Search for the cell housing the specified text and yield its (X, Y) center coordinate. 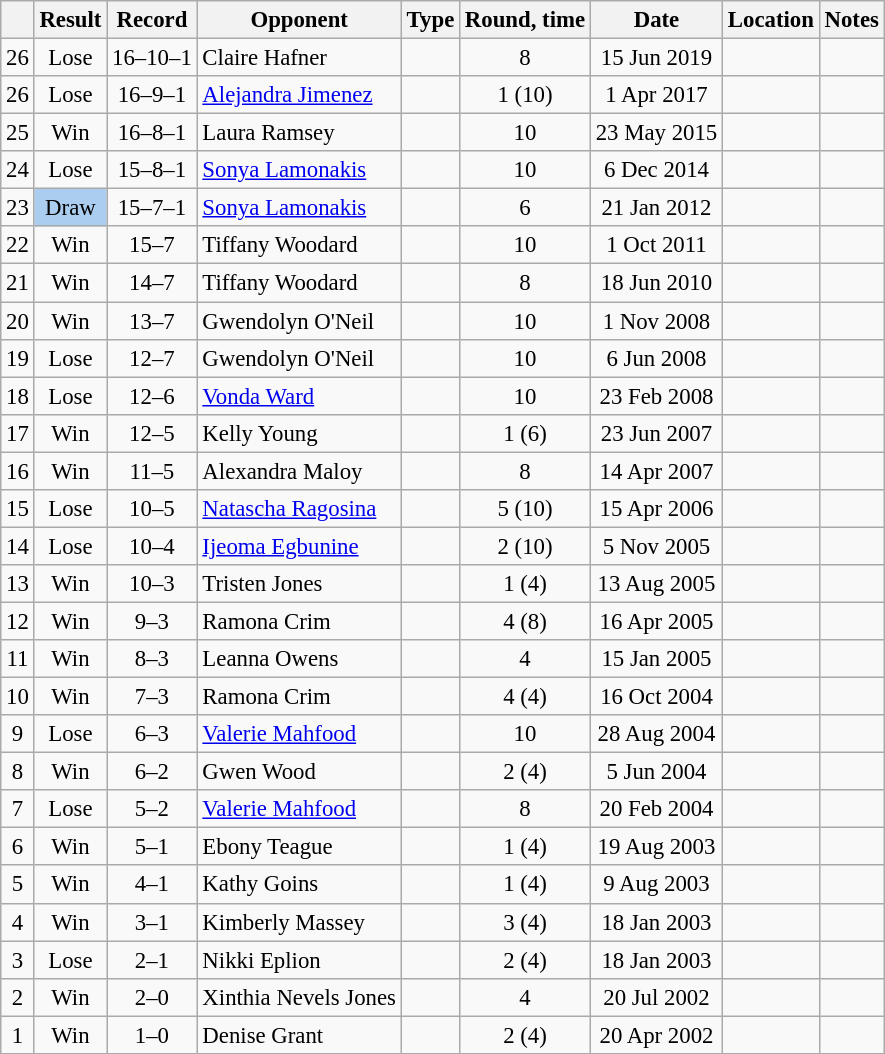
15 Jan 2005 (656, 659)
5 Nov 2005 (656, 546)
9–3 (152, 621)
6 Dec 2014 (656, 170)
Gwen Wood (299, 772)
10–5 (152, 509)
Alejandra Jimenez (299, 95)
Date (656, 20)
14 Apr 2007 (656, 471)
4–1 (152, 885)
Ijeoma Egbunine (299, 546)
15 (18, 509)
2–0 (152, 997)
15–7 (152, 245)
16 Apr 2005 (656, 621)
5–2 (152, 809)
13–7 (152, 321)
1 (6) (526, 433)
4 (8) (526, 621)
Alexandra Maloy (299, 471)
23 (18, 208)
20 Apr 2002 (656, 1035)
17 (18, 433)
12–6 (152, 396)
23 Jun 2007 (656, 433)
5 Jun 2004 (656, 772)
9 Aug 2003 (656, 885)
15–7–1 (152, 208)
Ebony Teague (299, 847)
Denise Grant (299, 1035)
5 (10) (526, 509)
6 Jun 2008 (656, 358)
16–9–1 (152, 95)
Vonda Ward (299, 396)
15–8–1 (152, 170)
5–1 (152, 847)
Kimberly Massey (299, 922)
23 May 2015 (656, 133)
10–3 (152, 584)
2 (18, 997)
Kathy Goins (299, 885)
20 Feb 2004 (656, 809)
3 (4) (526, 922)
16–10–1 (152, 58)
16 Oct 2004 (656, 697)
Type (430, 20)
6–2 (152, 772)
6–3 (152, 734)
11–5 (152, 471)
12 (18, 621)
13 Aug 2005 (656, 584)
7 (18, 809)
28 Aug 2004 (656, 734)
Notes (852, 20)
Opponent (299, 20)
1 (10) (526, 95)
Record (152, 20)
10–4 (152, 546)
3–1 (152, 922)
3 (18, 960)
24 (18, 170)
Tristen Jones (299, 584)
14–7 (152, 283)
14 (18, 546)
Claire Hafner (299, 58)
4 (4) (526, 697)
Result (70, 20)
8–3 (152, 659)
25 (18, 133)
20 Jul 2002 (656, 997)
Laura Ramsey (299, 133)
16 (18, 471)
21 Jan 2012 (656, 208)
20 (18, 321)
23 Feb 2008 (656, 396)
1–0 (152, 1035)
7–3 (152, 697)
22 (18, 245)
18 (18, 396)
Draw (70, 208)
Kelly Young (299, 433)
Leanna Owens (299, 659)
1 Apr 2017 (656, 95)
1 Nov 2008 (656, 321)
11 (18, 659)
15 Jun 2019 (656, 58)
Xinthia Nevels Jones (299, 997)
15 Apr 2006 (656, 509)
18 Jun 2010 (656, 283)
16–8–1 (152, 133)
5 (18, 885)
12–7 (152, 358)
Location (772, 20)
2–1 (152, 960)
13 (18, 584)
9 (18, 734)
1 (18, 1035)
1 Oct 2011 (656, 245)
19 Aug 2003 (656, 847)
Round, time (526, 20)
Nikki Eplion (299, 960)
Natascha Ragosina (299, 509)
19 (18, 358)
12–5 (152, 433)
21 (18, 283)
2 (10) (526, 546)
